Return the (X, Y) coordinate for the center point of the cell that contains the specified text.  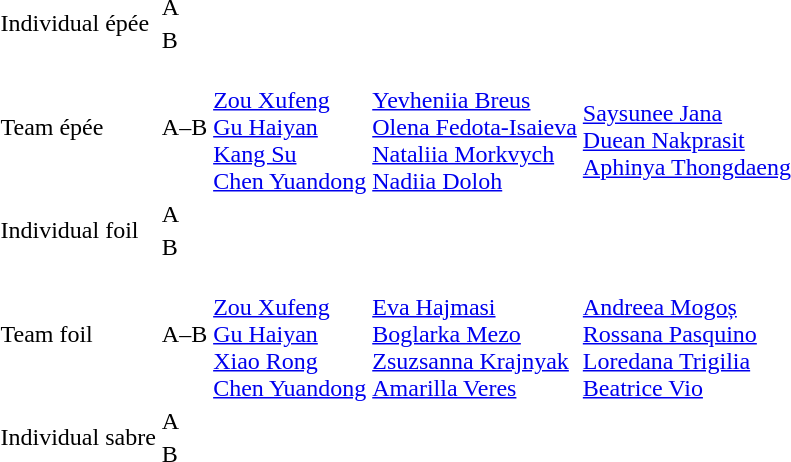
Zou XufengGu HaiyanXiao RongChen Yuandong (290, 334)
Eva HajmasiBoglarka MezoZsuzsanna KrajnyakAmarilla Veres (475, 334)
Yevheniia BreusOlena Fedota-IsaievaNataliia MorkvychNadiia Doloh (475, 127)
Zou XufengGu HaiyanKang SuChen Yuandong (290, 127)
